Return [X, Y] of the center of cell containing provided text 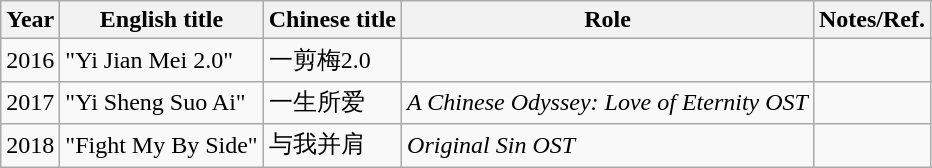
Chinese title [332, 20]
"Fight My By Side" [162, 146]
与我并肩 [332, 146]
2016 [30, 60]
Role [608, 20]
2017 [30, 102]
A Chinese Odyssey: Love of Eternity OST [608, 102]
"Yi Jian Mei 2.0" [162, 60]
一剪梅2.0 [332, 60]
2018 [30, 146]
"Yi Sheng Suo Ai" [162, 102]
Original Sin OST [608, 146]
Notes/Ref. [872, 20]
一生所爱 [332, 102]
Year [30, 20]
English title [162, 20]
